Return [X, Y] of the center of cell containing provided text 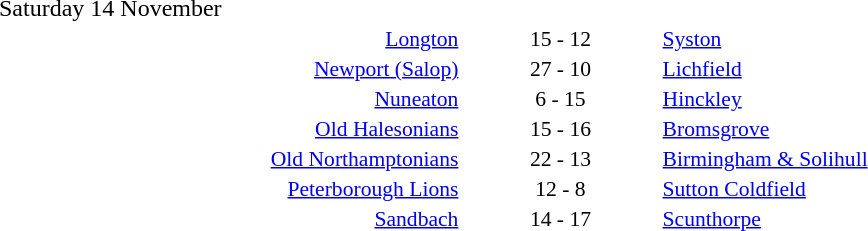
22 - 13 [560, 158]
27 - 10 [560, 68]
15 - 16 [560, 128]
6 - 15 [560, 98]
15 - 12 [560, 38]
12 - 8 [560, 188]
